Scan for the cell matching the given text and deliver its [X, Y] coordinate at center. 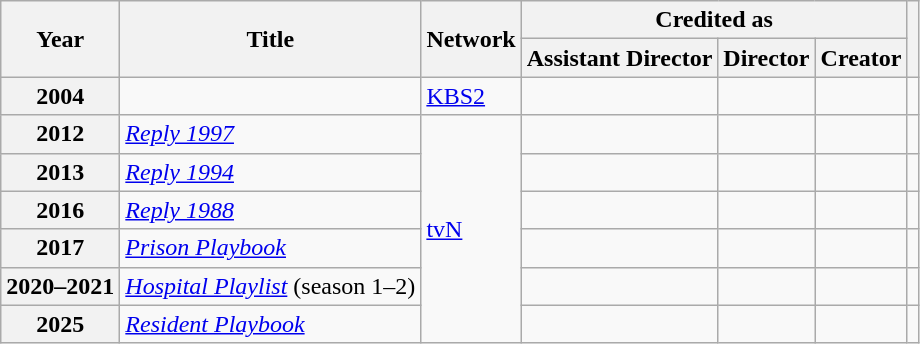
2017 [60, 248]
KBS2 [471, 96]
Creator [861, 58]
Year [60, 39]
Reply 1997 [270, 134]
Title [270, 39]
Assistant Director [620, 58]
Director [766, 58]
2025 [60, 324]
Resident Playbook [270, 324]
Credited as [714, 20]
2004 [60, 96]
2012 [60, 134]
2016 [60, 210]
Network [471, 39]
2013 [60, 172]
Hospital Playlist (season 1–2) [270, 286]
Reply 1994 [270, 172]
Prison Playbook [270, 248]
tvN [471, 229]
Reply 1988 [270, 210]
2020–2021 [60, 286]
